Return (X, Y) of the center of cell containing provided text 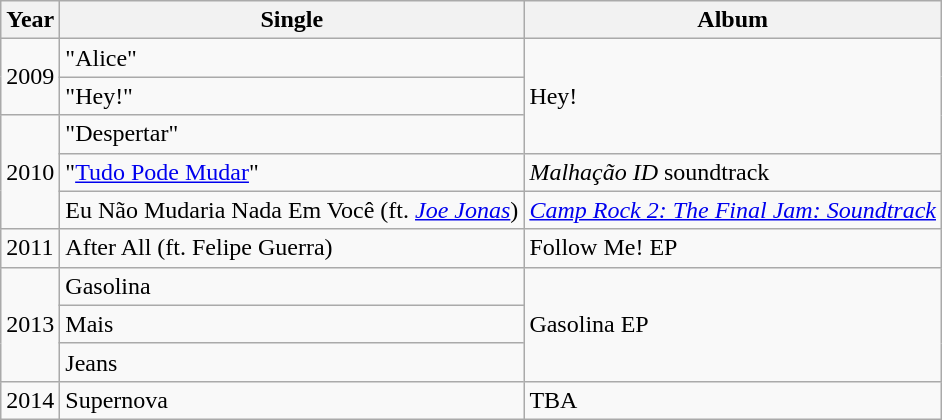
Album (733, 20)
Supernova (292, 400)
Gasolina EP (733, 324)
"Despertar" (292, 134)
Malhação ID soundtrack (733, 172)
After All (ft. Felipe Guerra) (292, 248)
2010 (30, 172)
Gasolina (292, 286)
2009 (30, 77)
"Alice" (292, 58)
Camp Rock 2: The Final Jam: Soundtrack (733, 210)
2013 (30, 324)
Hey! (733, 96)
"Tudo Pode Mudar" (292, 172)
Follow Me! EP (733, 248)
Mais (292, 324)
Year (30, 20)
2011 (30, 248)
Eu Não Mudaria Nada Em Você (ft. Joe Jonas) (292, 210)
"Hey!" (292, 96)
Jeans (292, 362)
Single (292, 20)
2014 (30, 400)
TBA (733, 400)
